Detect which cell encompasses the target text, then output its (x, y) center coordinate. 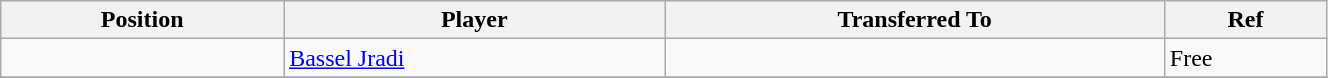
Free (1245, 58)
Transferred To (914, 20)
Position (142, 20)
Player (474, 20)
Bassel Jradi (474, 58)
Ref (1245, 20)
